Locate the cell with the specified text and output its (x, y) center coordinate. 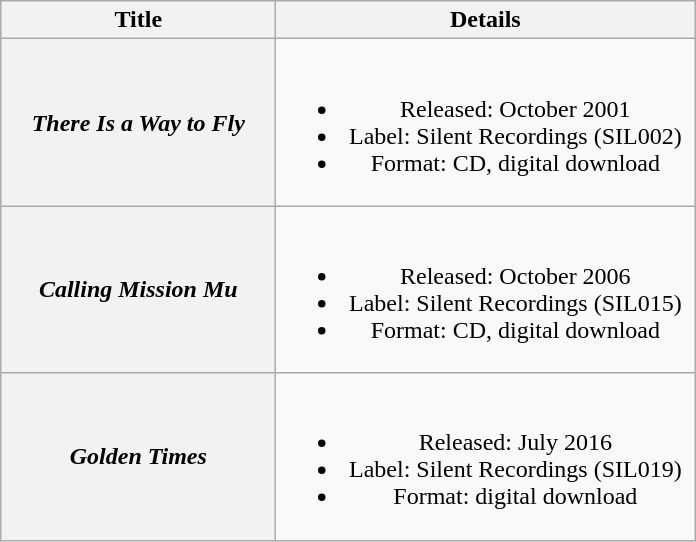
There Is a Way to Fly (138, 122)
Golden Times (138, 456)
Released: October 2001Label: Silent Recordings (SIL002)Format: CD, digital download (486, 122)
Details (486, 20)
Title (138, 20)
Released: October 2006Label: Silent Recordings (SIL015)Format: CD, digital download (486, 290)
Released: July 2016Label: Silent Recordings (SIL019)Format: digital download (486, 456)
Calling Mission Mu (138, 290)
